Return (X, Y) of the center of cell containing provided text 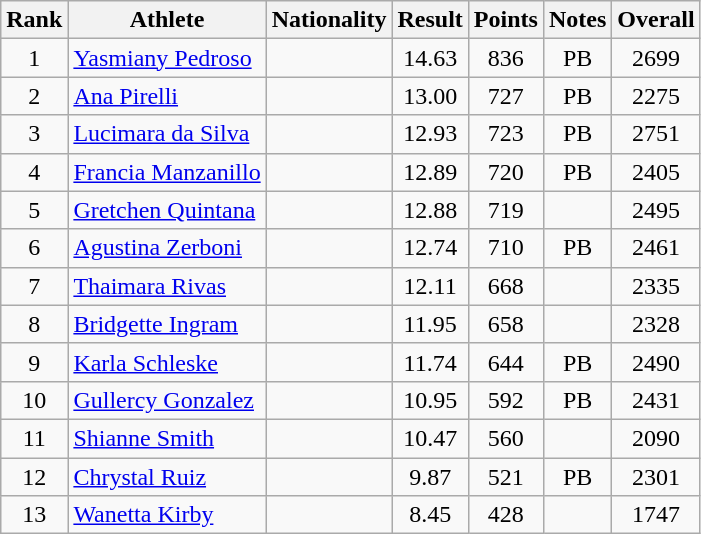
Rank (34, 20)
12.74 (430, 248)
Gullercy Gonzalez (167, 400)
13 (34, 515)
7 (34, 286)
Wanetta Kirby (167, 515)
Thaimara Rivas (167, 286)
2751 (656, 134)
Points (506, 20)
2328 (656, 324)
2275 (656, 96)
12.88 (430, 210)
3 (34, 134)
12 (34, 477)
Result (430, 20)
8.45 (430, 515)
Gretchen Quintana (167, 210)
720 (506, 172)
11.74 (430, 362)
727 (506, 96)
Ana Pirelli (167, 96)
11 (34, 438)
2431 (656, 400)
Overall (656, 20)
4 (34, 172)
2335 (656, 286)
2461 (656, 248)
Karla Schleske (167, 362)
560 (506, 438)
1747 (656, 515)
Lucimara da Silva (167, 134)
10 (34, 400)
9 (34, 362)
12.89 (430, 172)
723 (506, 134)
6 (34, 248)
10.47 (430, 438)
2405 (656, 172)
2699 (656, 58)
12.93 (430, 134)
2090 (656, 438)
2490 (656, 362)
Shianne Smith (167, 438)
428 (506, 515)
658 (506, 324)
Agustina Zerboni (167, 248)
836 (506, 58)
Nationality (329, 20)
710 (506, 248)
14.63 (430, 58)
13.00 (430, 96)
Chrystal Ruiz (167, 477)
2301 (656, 477)
1 (34, 58)
12.11 (430, 286)
Notes (577, 20)
9.87 (430, 477)
592 (506, 400)
Yasmiany Pedroso (167, 58)
668 (506, 286)
Athlete (167, 20)
2495 (656, 210)
719 (506, 210)
10.95 (430, 400)
521 (506, 477)
11.95 (430, 324)
644 (506, 362)
Francia Manzanillo (167, 172)
8 (34, 324)
2 (34, 96)
5 (34, 210)
Bridgette Ingram (167, 324)
